From the cell containing the given text, extract its center point as [x, y] coordinate. 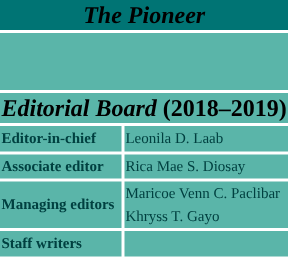
Editorial Board (2018–2019) [144, 108]
Rica Mae S. Diosay [206, 166]
Associate editor [60, 166]
Staff writers [60, 244]
Leonila D. Laab [206, 138]
Editor-in-chief [60, 138]
Managing editors [60, 205]
Maricoe Venn C. PaclibarKhryss T. Gayo [206, 205]
The Pioneer [144, 15]
